Pinpoint the cell where the given text exists, returning its (X, Y) midpoint coordinate. 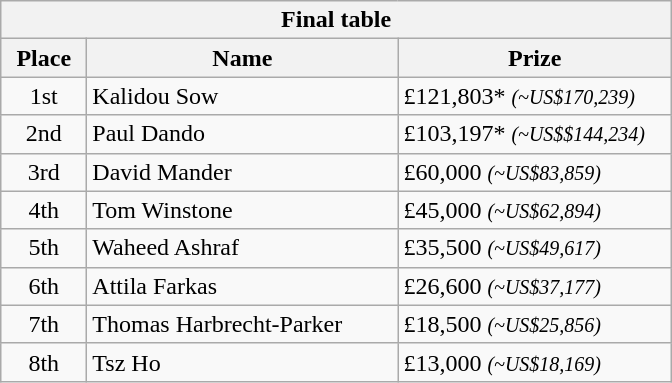
David Mander (242, 172)
1st (44, 96)
2nd (44, 134)
£35,500 (~US$49,617) (535, 248)
Name (242, 58)
Kalidou Sow (242, 96)
£121,803* (~US$170,239) (535, 96)
Thomas Harbrecht-Parker (242, 324)
7th (44, 324)
6th (44, 286)
£103,197* (~US$$144,234) (535, 134)
£45,000 (~US$62,894) (535, 210)
£60,000 (~US$83,859) (535, 172)
£26,600 (~US$37,177) (535, 286)
Waheed Ashraf (242, 248)
Tom Winstone (242, 210)
5th (44, 248)
Attila Farkas (242, 286)
3rd (44, 172)
Final table (336, 20)
Place (44, 58)
£18,500 (~US$25,856) (535, 324)
Tsz Ho (242, 362)
£13,000 (~US$18,169) (535, 362)
4th (44, 210)
Prize (535, 58)
Paul Dando (242, 134)
8th (44, 362)
